Return the (X, Y) coordinate for the center point of the cell that contains the specified text.  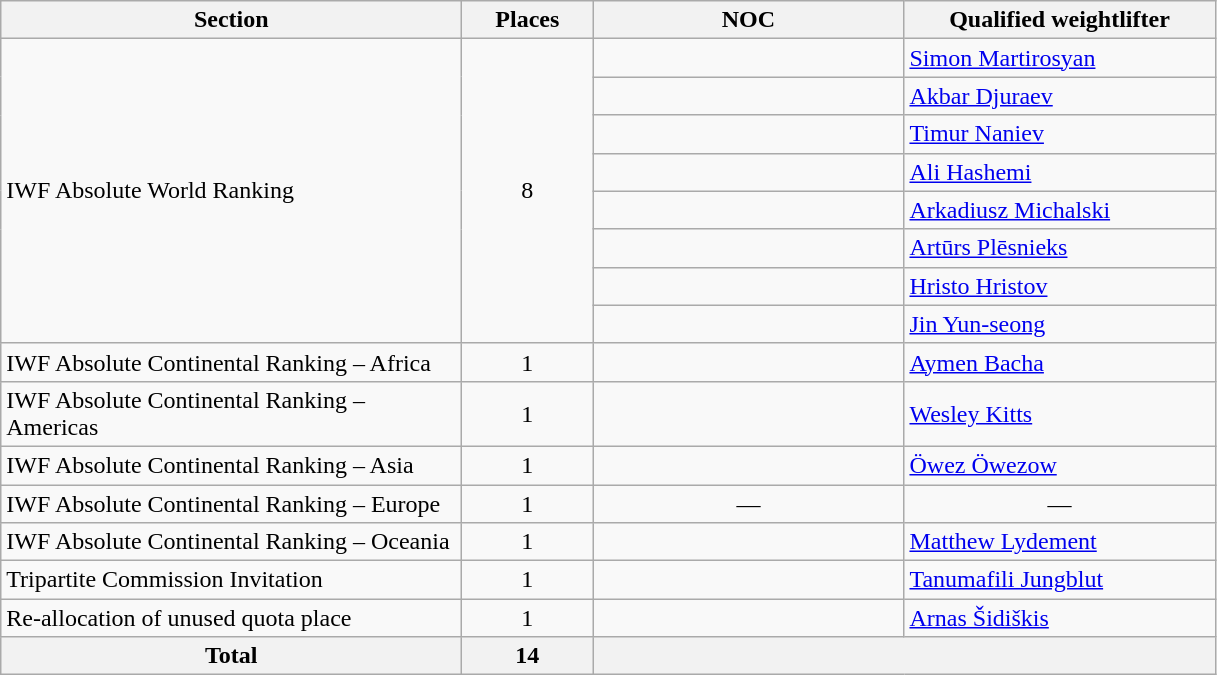
Tripartite Commission Invitation (232, 580)
Arkadiusz Michalski (1060, 210)
Jin Yun-seong (1060, 324)
Qualified weightlifter (1060, 20)
14 (528, 656)
Aymen Bacha (1060, 362)
Timur Naniev (1060, 134)
Total (232, 656)
Öwez Öwezow (1060, 465)
IWF Absolute Continental Ranking – Africa (232, 362)
Section (232, 20)
Hristo Hristov (1060, 286)
Matthew Lydement (1060, 542)
IWF Absolute Continental Ranking – Europe (232, 503)
IWF Absolute World Ranking (232, 191)
NOC (748, 20)
Ali Hashemi (1060, 172)
Artūrs Plēsnieks (1060, 248)
IWF Absolute Continental Ranking – Americas (232, 414)
Akbar Djuraev (1060, 96)
Wesley Kitts (1060, 414)
Tanumafili Jungblut (1060, 580)
IWF Absolute Continental Ranking – Oceania (232, 542)
Re-allocation of unused quota place (232, 618)
Simon Martirosyan (1060, 58)
IWF Absolute Continental Ranking – Asia (232, 465)
Places (528, 20)
8 (528, 191)
Arnas Šidiškis (1060, 618)
